Return the (X, Y) coordinate for the center point of the cell that contains the specified text.  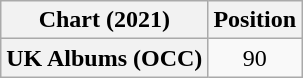
90 (255, 58)
Chart (2021) (104, 20)
UK Albums (OCC) (104, 58)
Position (255, 20)
